Pinpoint the cell where the given text exists, returning its [x, y] midpoint coordinate. 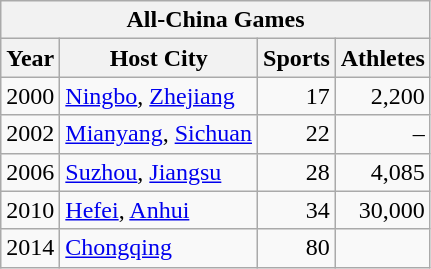
All-China Games [216, 20]
Host City [159, 58]
2002 [30, 134]
Ningbo, Zhejiang [159, 96]
Athletes [382, 58]
28 [297, 172]
4,085 [382, 172]
30,000 [382, 210]
22 [297, 134]
2006 [30, 172]
Year [30, 58]
2,200 [382, 96]
Hefei, Anhui [159, 210]
2000 [30, 96]
Chongqing [159, 248]
– [382, 134]
Mianyang, Sichuan [159, 134]
Sports [297, 58]
Suzhou, Jiangsu [159, 172]
34 [297, 210]
2010 [30, 210]
80 [297, 248]
17 [297, 96]
2014 [30, 248]
